Search for the cell housing the specified text and yield its (X, Y) center coordinate. 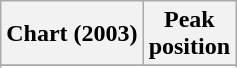
Peakposition (189, 34)
Chart (2003) (72, 34)
